Return [x, y] of the center of cell containing provided text 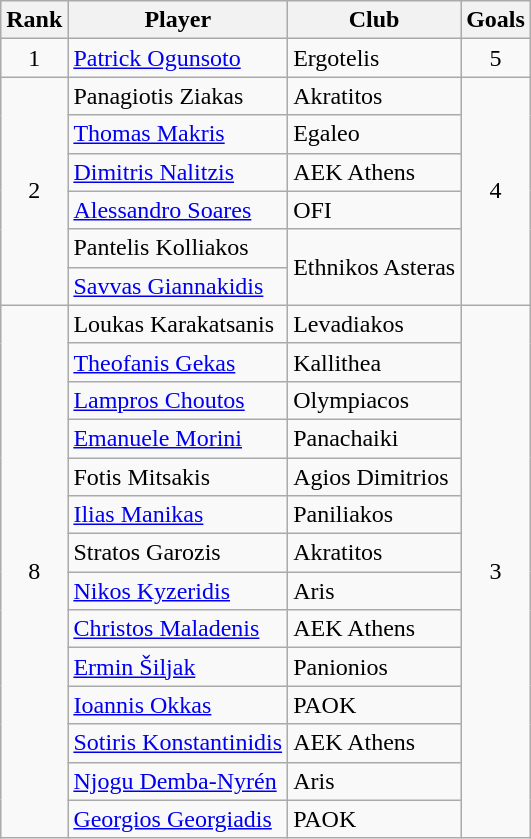
5 [496, 58]
Ethnikos Asteras [374, 267]
Thomas Makris [178, 134]
Panionios [374, 667]
Ioannis Okkas [178, 705]
Panachaiki [374, 438]
Sotiris Konstantinidis [178, 743]
Alessandro Soares [178, 210]
Levadiakos [374, 324]
Egaleo [374, 134]
Ermin Šiljak [178, 667]
Kallithea [374, 362]
Dimitris Nalitzis [178, 172]
Ilias Manikas [178, 515]
Theofanis Gekas [178, 362]
Emanuele Morini [178, 438]
8 [34, 572]
Njogu Demba-Nyrén [178, 781]
Club [374, 20]
Loukas Karakatsanis [178, 324]
Paniliakos [374, 515]
OFI [374, 210]
Pantelis Kolliakos [178, 248]
Nikos Kyzeridis [178, 591]
Fotis Mitsakis [178, 477]
Georgios Georgiadis [178, 819]
Savvas Giannakidis [178, 286]
1 [34, 58]
Player [178, 20]
Christos Maladenis [178, 629]
2 [34, 191]
4 [496, 191]
3 [496, 572]
Olympiacos [374, 400]
Rank [34, 20]
Agios Dimitrios [374, 477]
Lampros Choutos [178, 400]
Stratos Garozis [178, 553]
Patrick Ogunsoto [178, 58]
Goals [496, 20]
Ergotelis [374, 58]
Panagiotis Ziakas [178, 96]
